Search for the cell housing the specified text and yield its [X, Y] center coordinate. 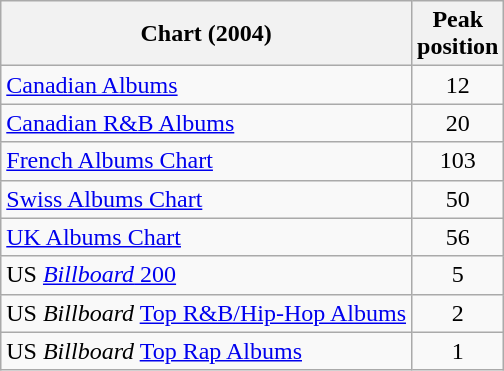
US Billboard 200 [206, 275]
1 [458, 351]
20 [458, 123]
UK Albums Chart [206, 237]
Canadian Albums [206, 85]
50 [458, 199]
Canadian R&B Albums [206, 123]
56 [458, 237]
US Billboard Top Rap Albums [206, 351]
Swiss Albums Chart [206, 199]
2 [458, 313]
103 [458, 161]
Peak position [458, 34]
French Albums Chart [206, 161]
5 [458, 275]
Chart (2004) [206, 34]
12 [458, 85]
US Billboard Top R&B/Hip-Hop Albums [206, 313]
